Scan for the cell matching the given text and deliver its [X, Y] coordinate at center. 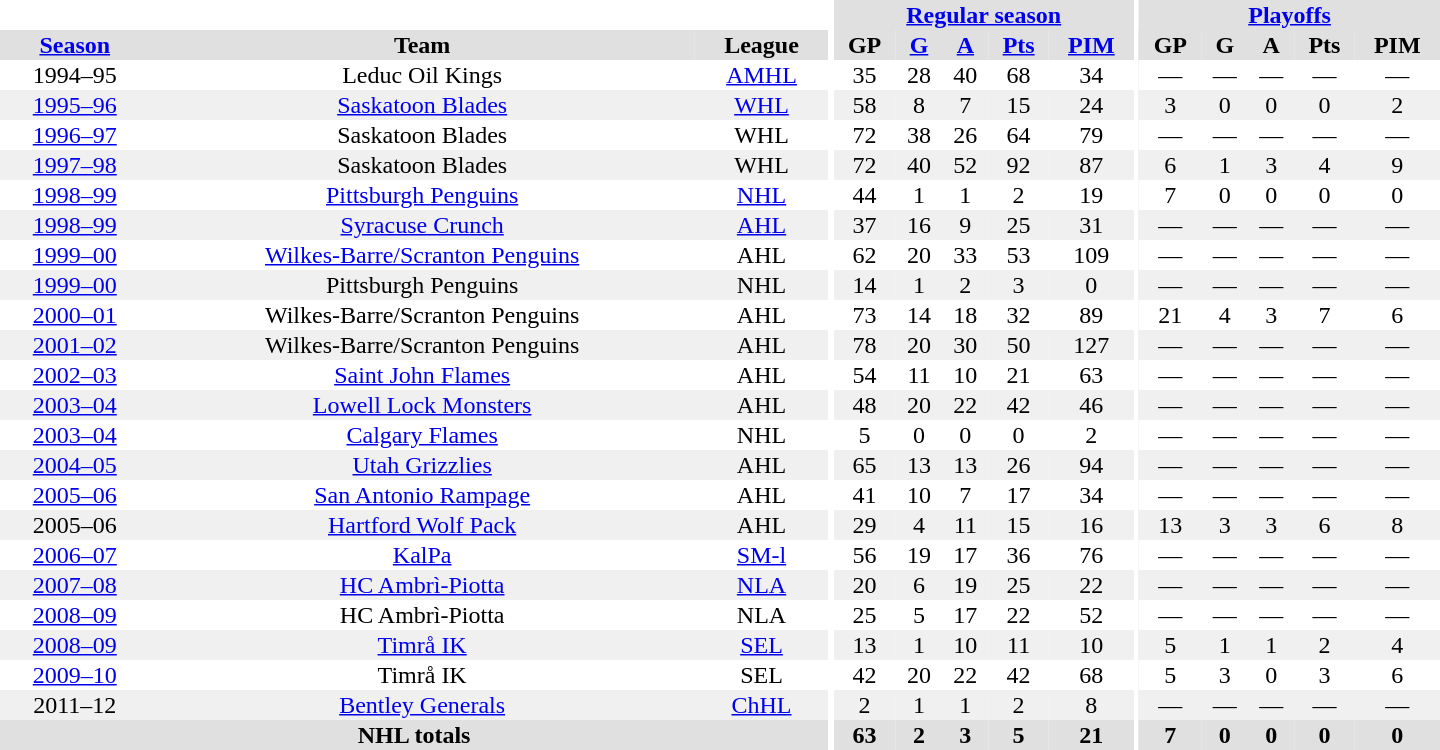
56 [864, 555]
44 [864, 195]
2002–03 [75, 375]
65 [864, 465]
1995–96 [75, 105]
41 [864, 495]
87 [1092, 165]
Utah Grizzlies [422, 465]
32 [1019, 315]
62 [864, 255]
2000–01 [75, 315]
1994–95 [75, 75]
33 [965, 255]
30 [965, 345]
58 [864, 105]
2006–07 [75, 555]
54 [864, 375]
24 [1092, 105]
2004–05 [75, 465]
Saint John Flames [422, 375]
ChHL [762, 705]
92 [1019, 165]
36 [1019, 555]
Syracuse Crunch [422, 225]
San Antonio Rampage [422, 495]
KalPa [422, 555]
89 [1092, 315]
Hartford Wolf Pack [422, 525]
29 [864, 525]
50 [1019, 345]
2009–10 [75, 675]
76 [1092, 555]
Season [75, 45]
127 [1092, 345]
Leduc Oil Kings [422, 75]
Bentley Generals [422, 705]
35 [864, 75]
94 [1092, 465]
37 [864, 225]
28 [919, 75]
SM-l [762, 555]
79 [1092, 135]
Lowell Lock Monsters [422, 405]
78 [864, 345]
NHL totals [414, 735]
1996–97 [75, 135]
Regular season [984, 15]
73 [864, 315]
AMHL [762, 75]
1997–98 [75, 165]
Calgary Flames [422, 435]
2001–02 [75, 345]
18 [965, 315]
53 [1019, 255]
48 [864, 405]
League [762, 45]
2007–08 [75, 585]
109 [1092, 255]
64 [1019, 135]
31 [1092, 225]
Playoffs [1290, 15]
2011–12 [75, 705]
46 [1092, 405]
Team [422, 45]
38 [919, 135]
